For the text-containing cell, return its midpoint in [x, y] coordinate format. 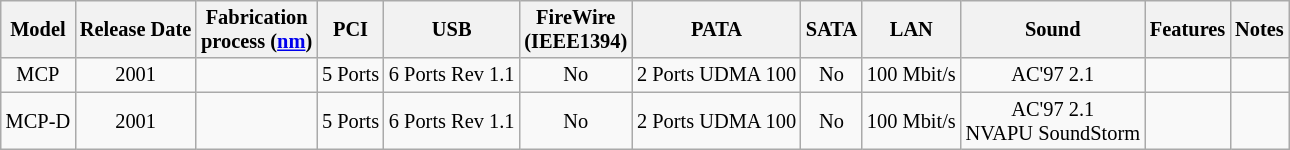
MCP [38, 75]
MCP-D [38, 121]
USB [452, 29]
AC'97 2.1 [1053, 75]
Fabricationprocess (nm) [256, 29]
LAN [912, 29]
PCI [350, 29]
AC'97 2.1NVAPU SoundStorm [1053, 121]
Notes [1259, 29]
Release Date [136, 29]
FireWire(IEEE1394) [576, 29]
SATA [832, 29]
Model [38, 29]
PATA [716, 29]
Features [1188, 29]
Sound [1053, 29]
